Scan for the cell matching the given text and deliver its [X, Y] coordinate at center. 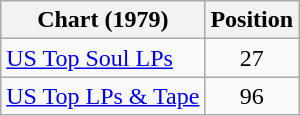
96 [252, 96]
US Top Soul LPs [103, 58]
27 [252, 58]
Chart (1979) [103, 20]
US Top LPs & Tape [103, 96]
Position [252, 20]
